Pinpoint the cell where the given text exists, returning its (X, Y) midpoint coordinate. 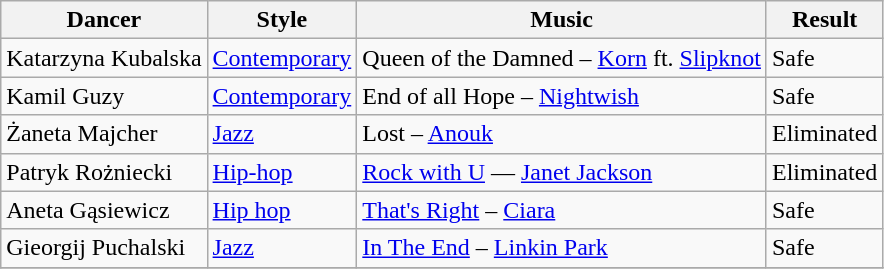
Queen of the Damned – Korn ft. Slipknot (562, 58)
Gieorgij Puchalski (104, 248)
Hip-hop (282, 172)
Kamil Guzy (104, 96)
Style (282, 20)
Patryk Rożniecki (104, 172)
Aneta Gąsiewicz (104, 210)
Katarzyna Kubalska (104, 58)
Dancer (104, 20)
In The End – Linkin Park (562, 248)
Rock with U — Janet Jackson (562, 172)
Lost – Anouk (562, 134)
Music (562, 20)
End of all Hope – Nightwish (562, 96)
Hip hop (282, 210)
Result (824, 20)
Żaneta Majcher (104, 134)
That's Right – Ciara (562, 210)
